Search for the cell housing the specified text and yield its [X, Y] center coordinate. 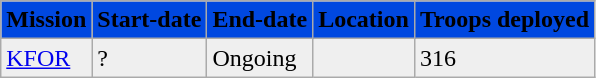
KFOR [46, 58]
End-date [260, 20]
? [150, 58]
Ongoing [260, 58]
Mission [46, 20]
316 [504, 58]
Location [364, 20]
Start-date [150, 20]
Troops deployed [504, 20]
